Detect which cell encompasses the target text, then output its (X, Y) center coordinate. 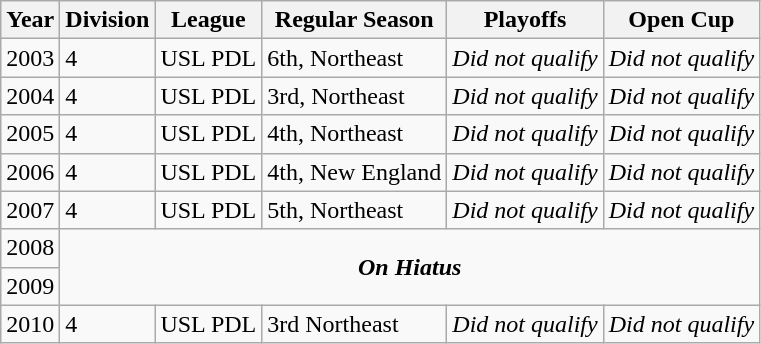
2007 (30, 210)
5th, Northeast (354, 210)
Year (30, 20)
3rd Northeast (354, 324)
Playoffs (525, 20)
6th, Northeast (354, 58)
League (208, 20)
2006 (30, 172)
Regular Season (354, 20)
3rd, Northeast (354, 96)
Open Cup (681, 20)
2004 (30, 96)
Division (108, 20)
On Hiatus (410, 267)
2008 (30, 248)
4th, New England (354, 172)
4th, Northeast (354, 134)
2003 (30, 58)
2009 (30, 286)
2010 (30, 324)
2005 (30, 134)
